Return the [x, y] coordinate for the center point of the cell that contains the specified text.  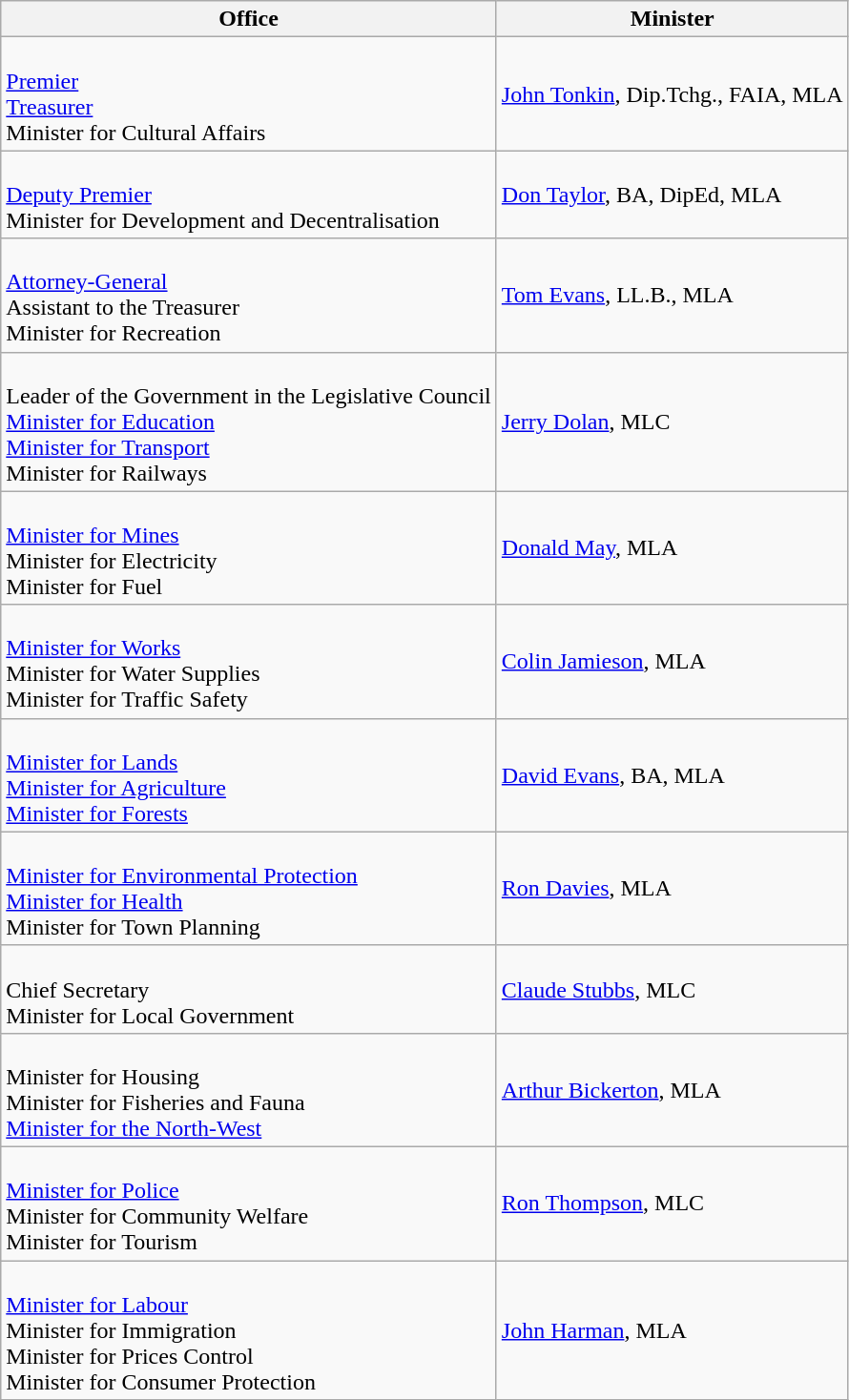
Premier Treasurer Minister for Cultural Affairs [249, 93]
Arthur Bickerton, MLA [672, 1089]
Donald May, MLA [672, 547]
John Harman, MLA [672, 1330]
John Tonkin, Dip.Tchg., FAIA, MLA [672, 93]
David Evans, BA, MLA [672, 774]
Minister for Works Minister for Water Supplies Minister for Traffic Safety [249, 662]
Jerry Dolan, MLC [672, 422]
Minister for Labour Minister for Immigration Minister for Prices Control Minister for Consumer Protection [249, 1330]
Minister [672, 19]
Minister for Lands Minister for Agriculture Minister for Forests [249, 774]
Ron Thompson, MLC [672, 1204]
Ron Davies, MLA [672, 889]
Minister for Environmental Protection Minister for Health Minister for Town Planning [249, 889]
Leader of the Government in the Legislative Council Minister for Education Minister for Transport Minister for Railways [249, 422]
Minister for Mines Minister for Electricity Minister for Fuel [249, 547]
Attorney-General Assistant to the Treasurer Minister for Recreation [249, 296]
Office [249, 19]
Tom Evans, LL.B., MLA [672, 296]
Minister for Housing Minister for Fisheries and Fauna Minister for the North-West [249, 1089]
Colin Jamieson, MLA [672, 662]
Claude Stubbs, MLC [672, 989]
Chief Secretary Minister for Local Government [249, 989]
Minister for Police Minister for Community Welfare Minister for Tourism [249, 1204]
Deputy Premier Minister for Development and Decentralisation [249, 195]
Don Taylor, BA, DipEd, MLA [672, 195]
